Search for the cell housing the specified text and yield its (x, y) center coordinate. 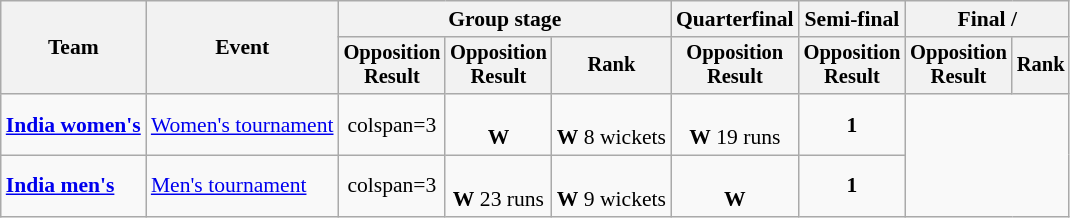
Group stage (505, 19)
India women's (74, 124)
W 23 runs (498, 186)
W 19 runs (735, 124)
Women's tournament (242, 124)
Team (74, 48)
W 9 wickets (612, 186)
Semi-final (852, 19)
Event (242, 48)
Quarterfinal (735, 19)
India men's (74, 186)
Final / (987, 19)
W 8 wickets (612, 124)
Men's tournament (242, 186)
